Provide the (X, Y) coordinate of the cell's center where the given text is located.  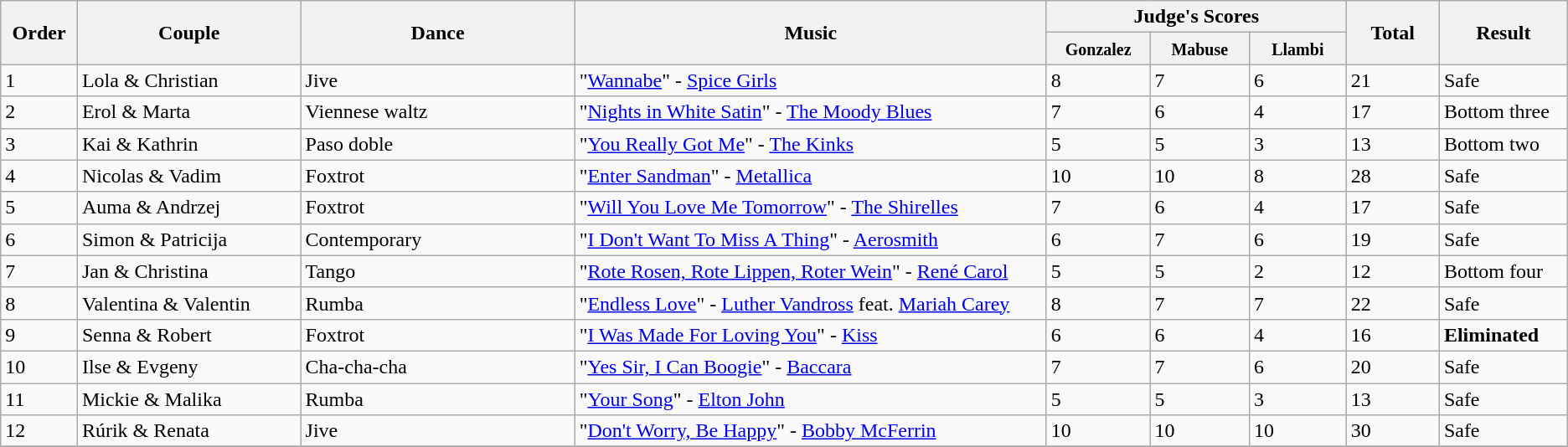
Order (39, 33)
Eliminated (1503, 335)
22 (1392, 303)
9 (39, 335)
Judge's Scores (1196, 17)
Kai & Kathrin (189, 144)
Ilse & Evgeny (189, 367)
20 (1392, 367)
Contemporary (437, 239)
Senna & Robert (189, 335)
Dance (437, 33)
Total (1392, 33)
Gonzalez (1098, 49)
"I Don't Want To Miss A Thing" - Aerosmith (811, 239)
21 (1392, 80)
16 (1392, 335)
28 (1392, 176)
19 (1392, 239)
Simon & Patricija (189, 239)
Jan & Christina (189, 271)
"Enter Sandman" - Metallica (811, 176)
Mickie & Malika (189, 399)
Erol & Marta (189, 112)
"Don't Worry, Be Happy" - Bobby McFerrin (811, 431)
Music (811, 33)
"Endless Love" - Luther Vandross feat. Mariah Carey (811, 303)
"Nights in White Satin" - The Moody Blues (811, 112)
1 (39, 80)
Bottom two (1503, 144)
Llambi (1297, 49)
Rúrik & Renata (189, 431)
Cha-cha-cha (437, 367)
Tango (437, 271)
Paso doble (437, 144)
Result (1503, 33)
11 (39, 399)
Couple (189, 33)
"Will You Love Me Tomorrow" - The Shirelles (811, 208)
"Yes Sir, I Can Boogie" - Baccara (811, 367)
Valentina & Valentin (189, 303)
Auma & Andrzej (189, 208)
"Wannabe" - Spice Girls (811, 80)
Lola & Christian (189, 80)
"I Was Made For Loving You" - Kiss (811, 335)
"Your Song" - Elton John (811, 399)
30 (1392, 431)
Viennese waltz (437, 112)
Bottom three (1503, 112)
Mabuse (1199, 49)
"Rote Rosen, Rote Lippen, Roter Wein" - René Carol (811, 271)
Nicolas & Vadim (189, 176)
Bottom four (1503, 271)
"You Really Got Me" - The Kinks (811, 144)
